From the cell containing the given text, extract its center point as (X, Y) coordinate. 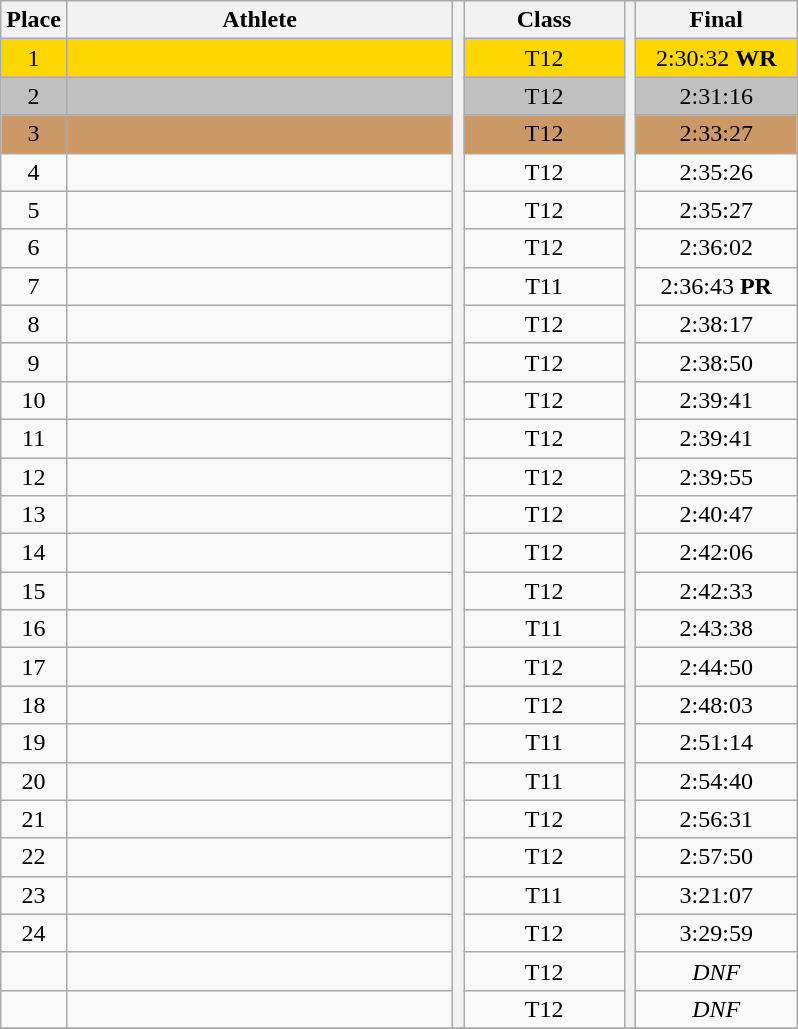
Final (716, 20)
2:36:02 (716, 248)
2:57:50 (716, 857)
2:35:27 (716, 210)
Class (544, 20)
4 (34, 172)
3:21:07 (716, 895)
2:39:55 (716, 477)
2:38:17 (716, 324)
12 (34, 477)
2:38:50 (716, 362)
Place (34, 20)
15 (34, 591)
22 (34, 857)
18 (34, 705)
2 (34, 96)
19 (34, 743)
2:43:38 (716, 629)
2:42:33 (716, 591)
2:51:14 (716, 743)
23 (34, 895)
3 (34, 134)
13 (34, 515)
Athlete (259, 20)
2:30:32 WR (716, 58)
2:40:47 (716, 515)
21 (34, 819)
2:56:31 (716, 819)
9 (34, 362)
17 (34, 667)
2:48:03 (716, 705)
2:35:26 (716, 172)
10 (34, 400)
2:42:06 (716, 553)
3:29:59 (716, 933)
2:54:40 (716, 781)
5 (34, 210)
20 (34, 781)
11 (34, 438)
2:44:50 (716, 667)
7 (34, 286)
2:36:43 PR (716, 286)
1 (34, 58)
2:31:16 (716, 96)
16 (34, 629)
14 (34, 553)
6 (34, 248)
8 (34, 324)
2:33:27 (716, 134)
24 (34, 933)
